Find where the given text appears and provide that cell's center as (X, Y) coordinate. 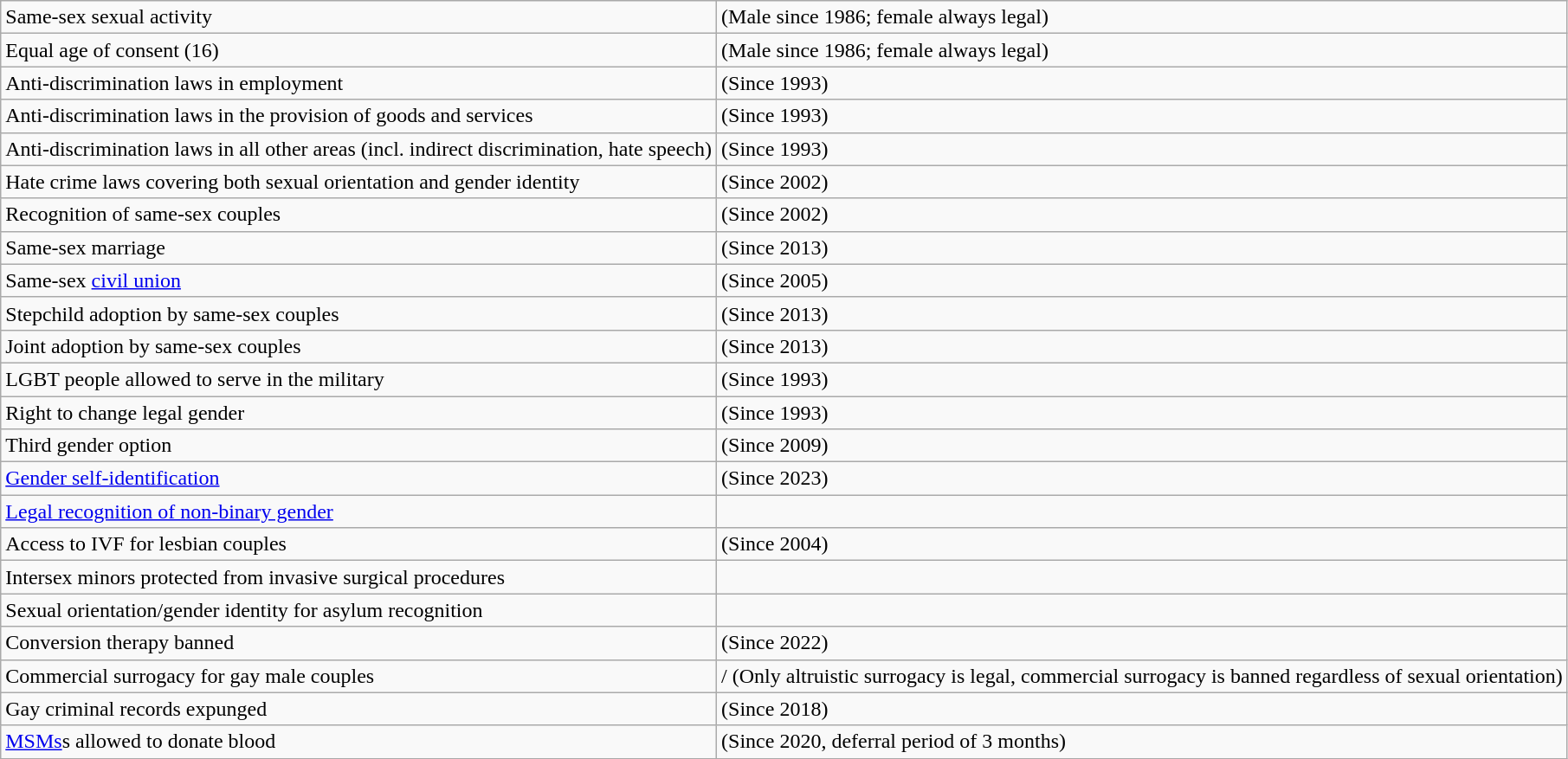
Joint adoption by same-sex couples (358, 346)
Same-sex marriage (358, 248)
Gay criminal records expunged (358, 709)
Equal age of consent (16) (358, 50)
Conversion therapy banned (358, 643)
MSMss allowed to donate blood (358, 742)
Stepchild adoption by same-sex couples (358, 313)
(Since 2023) (1143, 479)
Sexual orientation/gender identity for asylum recognition (358, 610)
Hate crime laws covering both sexual orientation and gender identity (358, 182)
Recognition of same-sex couples (358, 215)
Access to IVF for lesbian couples (358, 544)
Legal recognition of non-binary gender (358, 511)
Intersex minors protected from invasive surgical procedures (358, 577)
(Since 2005) (1143, 280)
Gender self-identification (358, 479)
Third gender option (358, 446)
Anti-discrimination laws in all other areas (incl. indirect discrimination, hate speech) (358, 149)
Commercial surrogacy for gay male couples (358, 676)
Same-sex civil union (358, 280)
(Since 2004) (1143, 544)
(Since 2022) (1143, 643)
/ (Only altruistic surrogacy is legal, commercial surrogacy is banned regardless of sexual orientation) (1143, 676)
LGBT people allowed to serve in the military (358, 379)
(Since 2018) (1143, 709)
Anti-discrimination laws in the provision of goods and services (358, 116)
(Since 2009) (1143, 446)
(Since 2020, deferral period of 3 months) (1143, 742)
Right to change legal gender (358, 413)
Anti-discrimination laws in employment (358, 83)
Same-sex sexual activity (358, 17)
